From the cell containing the given text, extract its center point as (X, Y) coordinate. 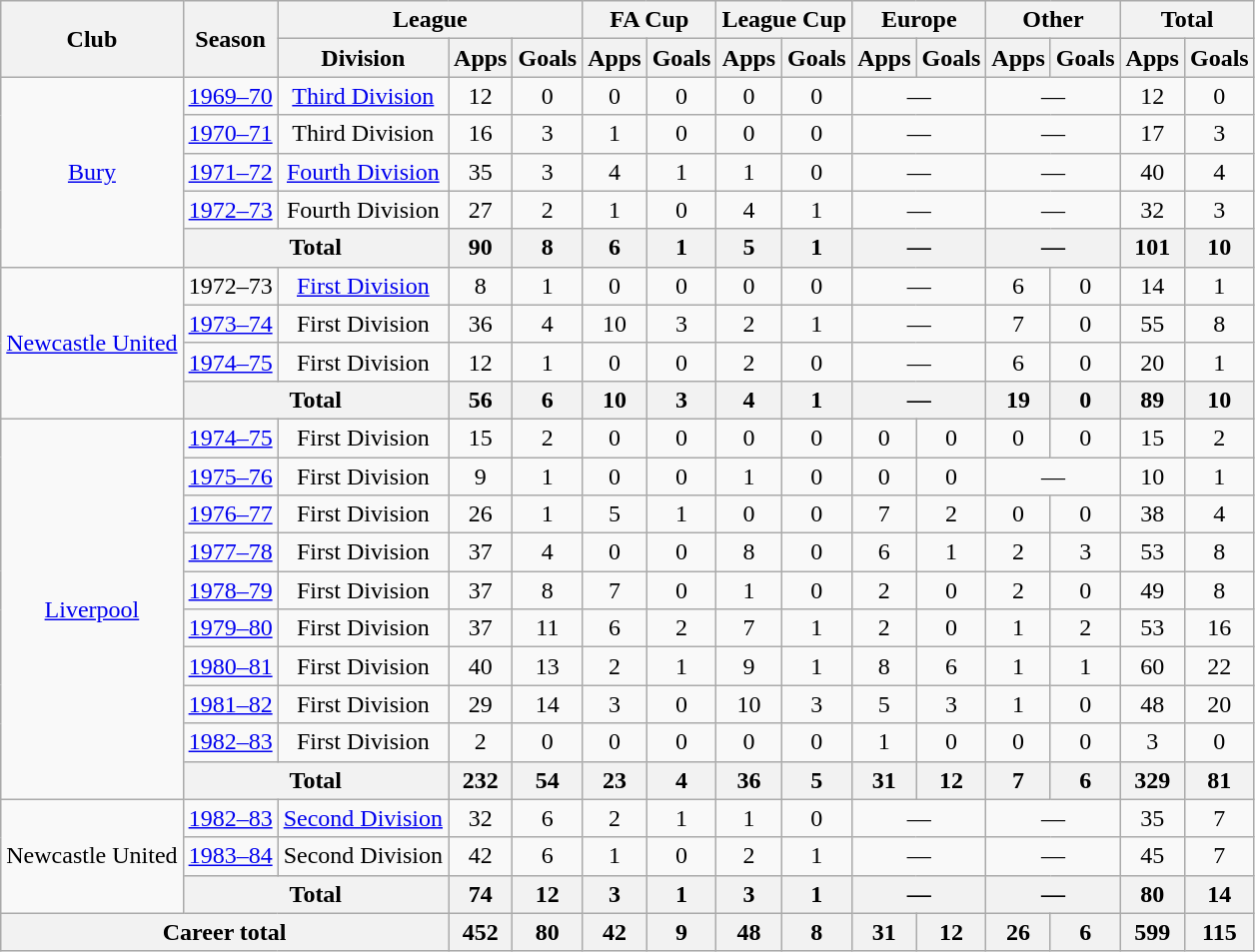
27 (481, 210)
1978–79 (230, 590)
74 (481, 894)
55 (1152, 324)
Europe (919, 20)
League Cup (784, 20)
League (430, 20)
49 (1152, 590)
FA Cup (649, 20)
1970–71 (230, 134)
Bury (92, 172)
1971–72 (230, 172)
Liverpool (92, 609)
22 (1219, 666)
81 (1219, 780)
54 (548, 780)
1981–82 (230, 704)
11 (548, 628)
1979–80 (230, 628)
Season (230, 39)
38 (1152, 514)
232 (481, 780)
101 (1152, 248)
115 (1219, 932)
Club (92, 39)
1975–76 (230, 476)
1969–70 (230, 96)
1976–77 (230, 514)
452 (481, 932)
599 (1152, 932)
Career total (225, 932)
19 (1018, 400)
Other (1053, 20)
1980–81 (230, 666)
329 (1152, 780)
89 (1152, 400)
29 (481, 704)
1973–74 (230, 324)
17 (1152, 134)
23 (615, 780)
1977–78 (230, 552)
Division (363, 58)
13 (548, 666)
60 (1152, 666)
45 (1152, 856)
1983–84 (230, 856)
56 (481, 400)
90 (481, 248)
